Output the [X, Y] coordinate of the center of the cell containing the given text.  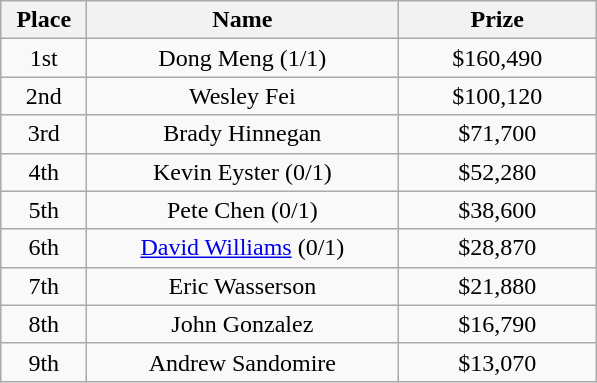
$100,120 [498, 96]
$13,070 [498, 362]
Brady Hinnegan [242, 134]
8th [44, 324]
Name [242, 20]
2nd [44, 96]
David Williams (0/1) [242, 248]
$21,880 [498, 286]
9th [44, 362]
7th [44, 286]
Place [44, 20]
$52,280 [498, 172]
$71,700 [498, 134]
$38,600 [498, 210]
Prize [498, 20]
5th [44, 210]
$28,870 [498, 248]
3rd [44, 134]
4th [44, 172]
Andrew Sandomire [242, 362]
Kevin Eyster (0/1) [242, 172]
Pete Chen (0/1) [242, 210]
1st [44, 58]
Dong Meng (1/1) [242, 58]
Wesley Fei [242, 96]
6th [44, 248]
$160,490 [498, 58]
Eric Wasserson [242, 286]
John Gonzalez [242, 324]
$16,790 [498, 324]
